Detect which cell encompasses the target text, then output its (X, Y) center coordinate. 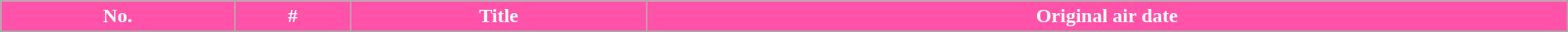
No. (117, 16)
# (293, 16)
Original air date (1107, 16)
Title (498, 16)
